Determine the (X, Y) coordinate at the center of the cell enclosing the given text.  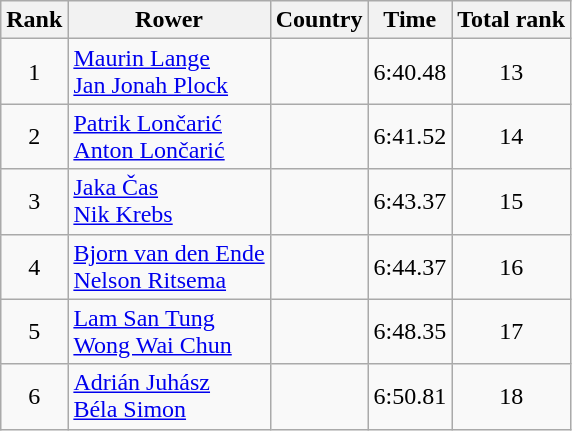
6:43.37 (410, 202)
Time (410, 20)
Adrián JuhászBéla Simon (169, 396)
15 (512, 202)
6:50.81 (410, 396)
Patrik LončarićAnton Lončarić (169, 136)
2 (34, 136)
Bjorn van den EndeNelson Ritsema (169, 266)
14 (512, 136)
Jaka ČasNik Krebs (169, 202)
Rower (169, 20)
6:41.52 (410, 136)
3 (34, 202)
6 (34, 396)
18 (512, 396)
Lam San TungWong Wai Chun (169, 332)
1 (34, 72)
Total rank (512, 20)
6:44.37 (410, 266)
16 (512, 266)
13 (512, 72)
Maurin LangeJan Jonah Plock (169, 72)
6:48.35 (410, 332)
5 (34, 332)
6:40.48 (410, 72)
Rank (34, 20)
4 (34, 266)
Country (319, 20)
17 (512, 332)
